Return the (x, y) coordinate for the center point of the cell that contains the specified text.  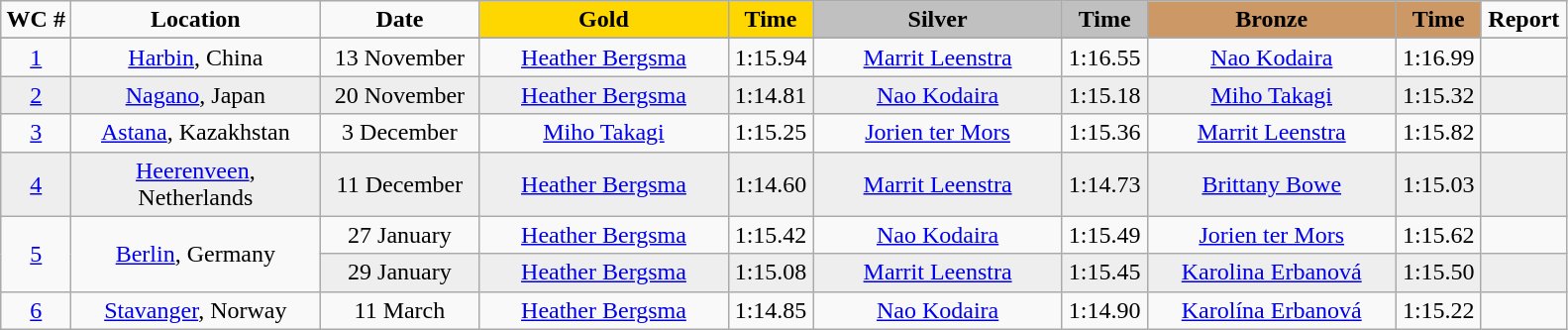
Karolina Erbanová (1272, 273)
1:15.62 (1438, 235)
Harbin, China (196, 57)
Heerenveen, Netherlands (196, 184)
1:15.32 (1438, 95)
Astana, Kazakhstan (196, 133)
Date (400, 20)
29 January (400, 273)
1:15.45 (1104, 273)
1:15.18 (1104, 95)
1:14.85 (771, 310)
WC # (36, 20)
1:15.94 (771, 57)
Berlin, Germany (196, 254)
2 (36, 95)
1:15.36 (1104, 133)
27 January (400, 235)
11 December (400, 184)
1:15.25 (771, 133)
1:15.03 (1438, 184)
13 November (400, 57)
3 December (400, 133)
3 (36, 133)
1 (36, 57)
1:15.22 (1438, 310)
5 (36, 254)
1:16.55 (1104, 57)
Bronze (1272, 20)
Silver (937, 20)
Location (196, 20)
Stavanger, Norway (196, 310)
Karolína Erbanová (1272, 310)
11 March (400, 310)
4 (36, 184)
Nagano, Japan (196, 95)
1:14.60 (771, 184)
Brittany Bowe (1272, 184)
20 November (400, 95)
1:15.82 (1438, 133)
1:15.08 (771, 273)
1:14.81 (771, 95)
6 (36, 310)
1:16.99 (1438, 57)
1:14.90 (1104, 310)
Gold (604, 20)
Report (1523, 20)
1:15.49 (1104, 235)
1:14.73 (1104, 184)
1:15.50 (1438, 273)
1:15.42 (771, 235)
